Output the (x, y) coordinate of the center of the cell containing the given text.  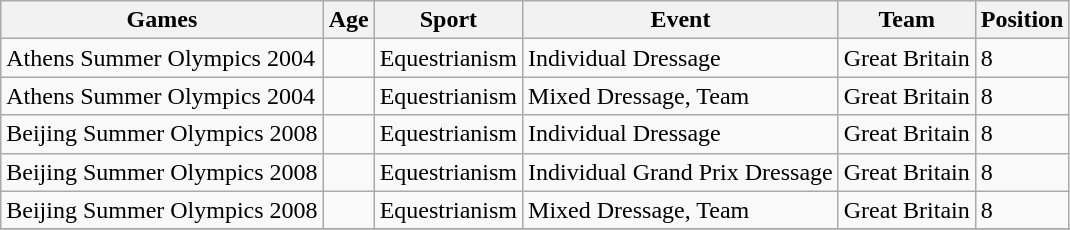
Games (162, 20)
Event (681, 20)
Sport (448, 20)
Position (1022, 20)
Individual Grand Prix Dressage (681, 172)
Age (348, 20)
Team (906, 20)
